Pinpoint the cell where the given text exists, returning its [X, Y] midpoint coordinate. 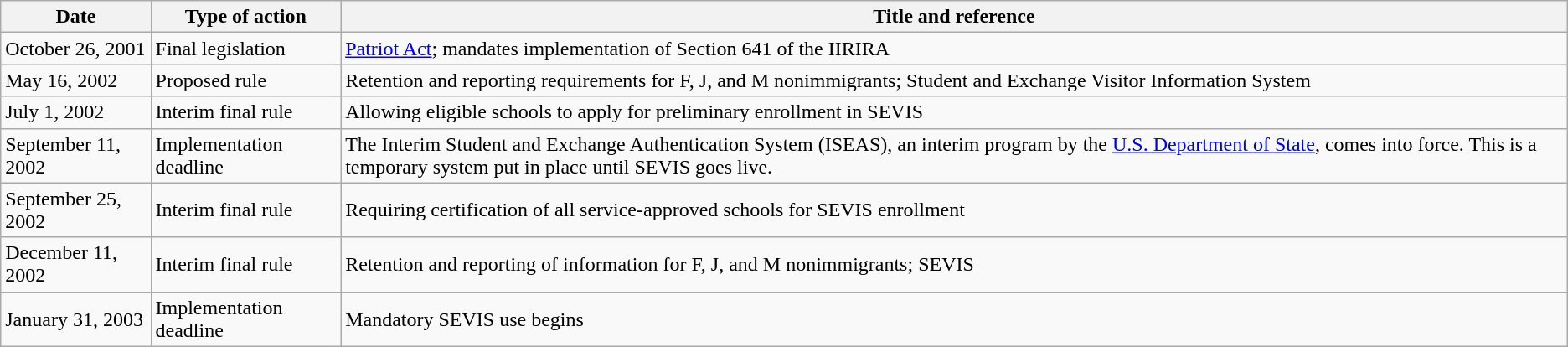
Allowing eligible schools to apply for preliminary enrollment in SEVIS [955, 112]
December 11, 2002 [75, 265]
September 11, 2002 [75, 156]
October 26, 2001 [75, 49]
Title and reference [955, 17]
May 16, 2002 [75, 80]
Retention and reporting of information for F, J, and M nonimmigrants; SEVIS [955, 265]
Patriot Act; mandates implementation of Section 641 of the IIRIRA [955, 49]
Type of action [246, 17]
July 1, 2002 [75, 112]
September 25, 2002 [75, 210]
Proposed rule [246, 80]
Final legislation [246, 49]
Mandatory SEVIS use begins [955, 319]
Date [75, 17]
Requiring certification of all service-approved schools for SEVIS enrollment [955, 210]
January 31, 2003 [75, 319]
Retention and reporting requirements for F, J, and M nonimmigrants; Student and Exchange Visitor Information System [955, 80]
